Extract the [X, Y] coordinate from the center of the cell holding the provided text.  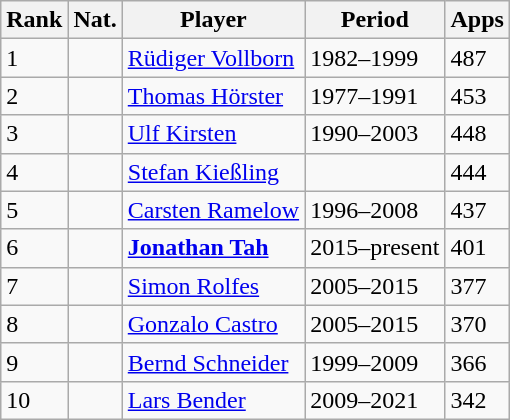
5 [34, 210]
Ulf Kirsten [213, 134]
1 [34, 58]
444 [477, 172]
Simon Rolfes [213, 286]
Thomas Hörster [213, 96]
342 [477, 400]
6 [34, 248]
Rank [34, 20]
Jonathan Tah [213, 248]
1996–2008 [375, 210]
1990–2003 [375, 134]
Player [213, 20]
Stefan Kießling [213, 172]
2009–2021 [375, 400]
370 [477, 324]
Nat. [95, 20]
Lars Bender [213, 400]
Bernd Schneider [213, 362]
1999–2009 [375, 362]
2 [34, 96]
2015–present [375, 248]
10 [34, 400]
366 [477, 362]
377 [477, 286]
Gonzalo Castro [213, 324]
4 [34, 172]
3 [34, 134]
448 [477, 134]
9 [34, 362]
Rüdiger Vollborn [213, 58]
8 [34, 324]
7 [34, 286]
1977–1991 [375, 96]
Apps [477, 20]
487 [477, 58]
Period [375, 20]
401 [477, 248]
453 [477, 96]
437 [477, 210]
Carsten Ramelow [213, 210]
1982–1999 [375, 58]
